Scan for the cell matching the given text and deliver its (X, Y) coordinate at center. 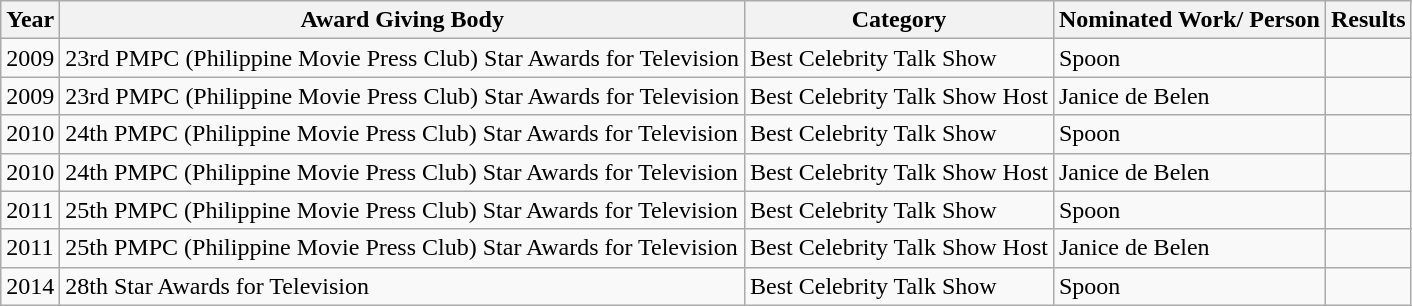
28th Star Awards for Television (402, 286)
Category (900, 20)
2014 (30, 286)
Award Giving Body (402, 20)
Results (1368, 20)
Nominated Work/ Person (1189, 20)
Year (30, 20)
